Determine the (X, Y) coordinate at the center of the cell enclosing the given text.  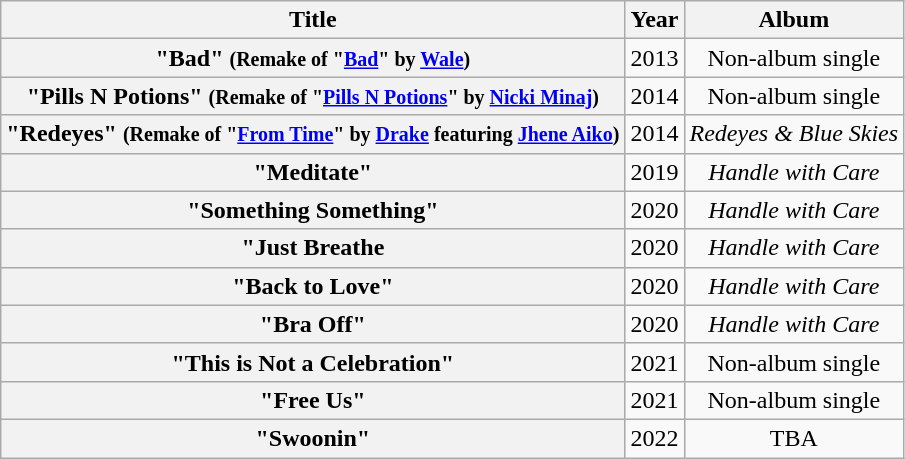
"This is Not a Celebration" (313, 362)
"Meditate" (313, 172)
"Back to Love" (313, 286)
"Just Breathe (313, 248)
"Swoonin" (313, 438)
2019 (654, 172)
Redeyes & Blue Skies (794, 134)
TBA (794, 438)
"Redeyes" (Remake of "From Time" by Drake featuring Jhene Aiko) (313, 134)
Title (313, 20)
Year (654, 20)
"Pills N Potions" (Remake of "Pills N Potions" by Nicki Minaj) (313, 96)
"Bad" (Remake of "Bad" by Wale) (313, 58)
"Bra Off" (313, 324)
"Free Us" (313, 400)
"Something Something" (313, 210)
2022 (654, 438)
2013 (654, 58)
Album (794, 20)
